Output the (x, y) coordinate of the center of the cell containing the given text.  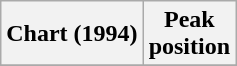
Peakposition (189, 34)
Chart (1994) (72, 34)
